Return [X, Y] of the center of cell containing provided text 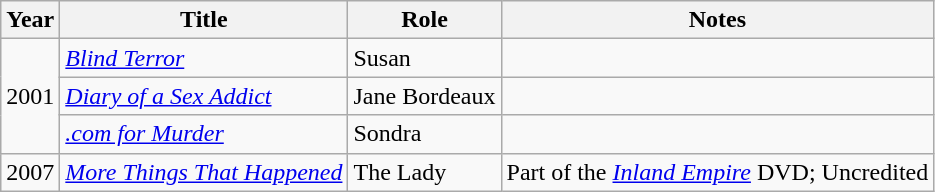
Year [30, 20]
Blind Terror [204, 58]
.com for Murder [204, 134]
Notes [718, 20]
Susan [424, 58]
Part of the Inland Empire DVD; Uncredited [718, 172]
Title [204, 20]
2007 [30, 172]
More Things That Happened [204, 172]
The Lady [424, 172]
2001 [30, 96]
Role [424, 20]
Jane Bordeaux [424, 96]
Sondra [424, 134]
Diary of a Sex Addict [204, 96]
